Return (X, Y) of the center of cell containing provided text 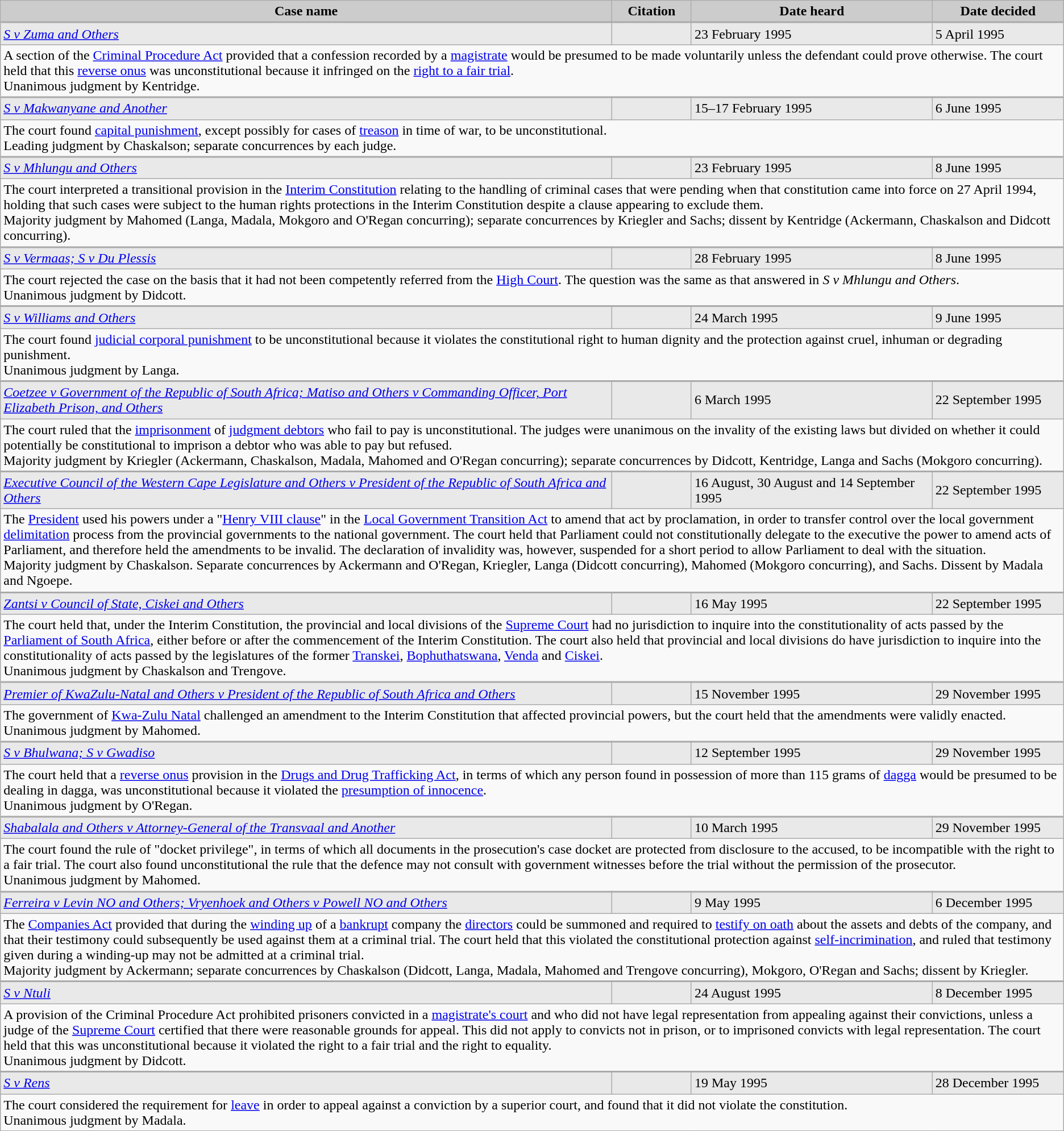
16 May 1995 (812, 604)
24 March 1995 (812, 317)
10 March 1995 (812, 828)
6 June 1995 (998, 108)
Case name (306, 11)
9 June 1995 (998, 317)
S v Ntuli (306, 992)
S v Mhlungu and Others (306, 168)
28 February 1995 (812, 258)
Date heard (812, 11)
Citation (652, 11)
Executive Council of the Western Cape Legislature and Others v President of the Republic of South Africa and Others (306, 490)
19 May 1995 (812, 1083)
Ferreira v Levin NO and Others; Vryenhoek and Others v Powell NO and Others (306, 903)
15–17 February 1995 (812, 108)
Coetzee v Government of the Republic of South Africa; Matiso and Others v Commanding Officer, Port Elizabeth Prison, and Others (306, 400)
S v Zuma and Others (306, 34)
S v Bhulwana; S v Gwadiso (306, 752)
12 September 1995 (812, 752)
Date decided (998, 11)
Premier of KwaZulu-Natal and Others v President of the Republic of South Africa and Others (306, 693)
S v Williams and Others (306, 317)
24 August 1995 (812, 992)
6 March 1995 (812, 400)
S v Rens (306, 1083)
8 December 1995 (998, 992)
6 December 1995 (998, 903)
Shabalala and Others v Attorney-General of the Transvaal and Another (306, 828)
28 December 1995 (998, 1083)
9 May 1995 (812, 903)
Zantsi v Council of State, Ciskei and Others (306, 604)
S v Vermaas; S v Du Plessis (306, 258)
5 April 1995 (998, 34)
S v Makwanyane and Another (306, 108)
16 August, 30 August and 14 September 1995 (812, 490)
15 November 1995 (812, 693)
